Capture the cell that displays the provided text and extract its (x, y) central coordinate. 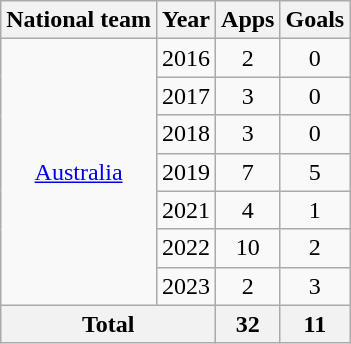
2018 (186, 134)
Year (186, 20)
10 (248, 248)
7 (248, 172)
32 (248, 324)
2016 (186, 58)
11 (315, 324)
2021 (186, 210)
2017 (186, 96)
5 (315, 172)
1 (315, 210)
4 (248, 210)
2022 (186, 248)
Australia (79, 172)
Goals (315, 20)
Total (108, 324)
2019 (186, 172)
Apps (248, 20)
2023 (186, 286)
National team (79, 20)
